Identify which cell holds the provided text, then report its (X, Y) central coordinate. 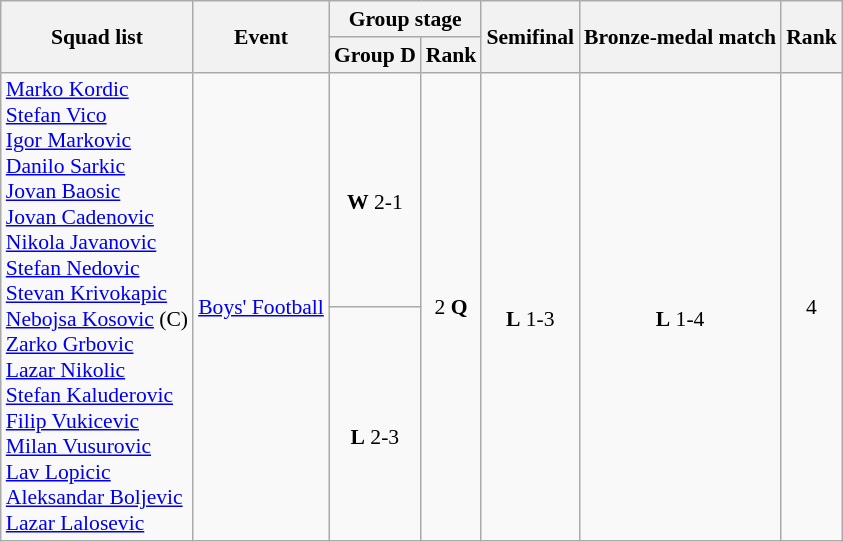
L 1-3 (530, 306)
L 1-4 (680, 306)
Semifinal (530, 36)
Event (261, 36)
L 2-3 (375, 424)
Squad list (97, 36)
Group stage (405, 19)
Bronze-medal match (680, 36)
W 2-1 (375, 190)
Boys' Football (261, 306)
2 Q (452, 306)
Group D (375, 55)
4 (812, 306)
